Search for the cell housing the specified text and yield its [x, y] center coordinate. 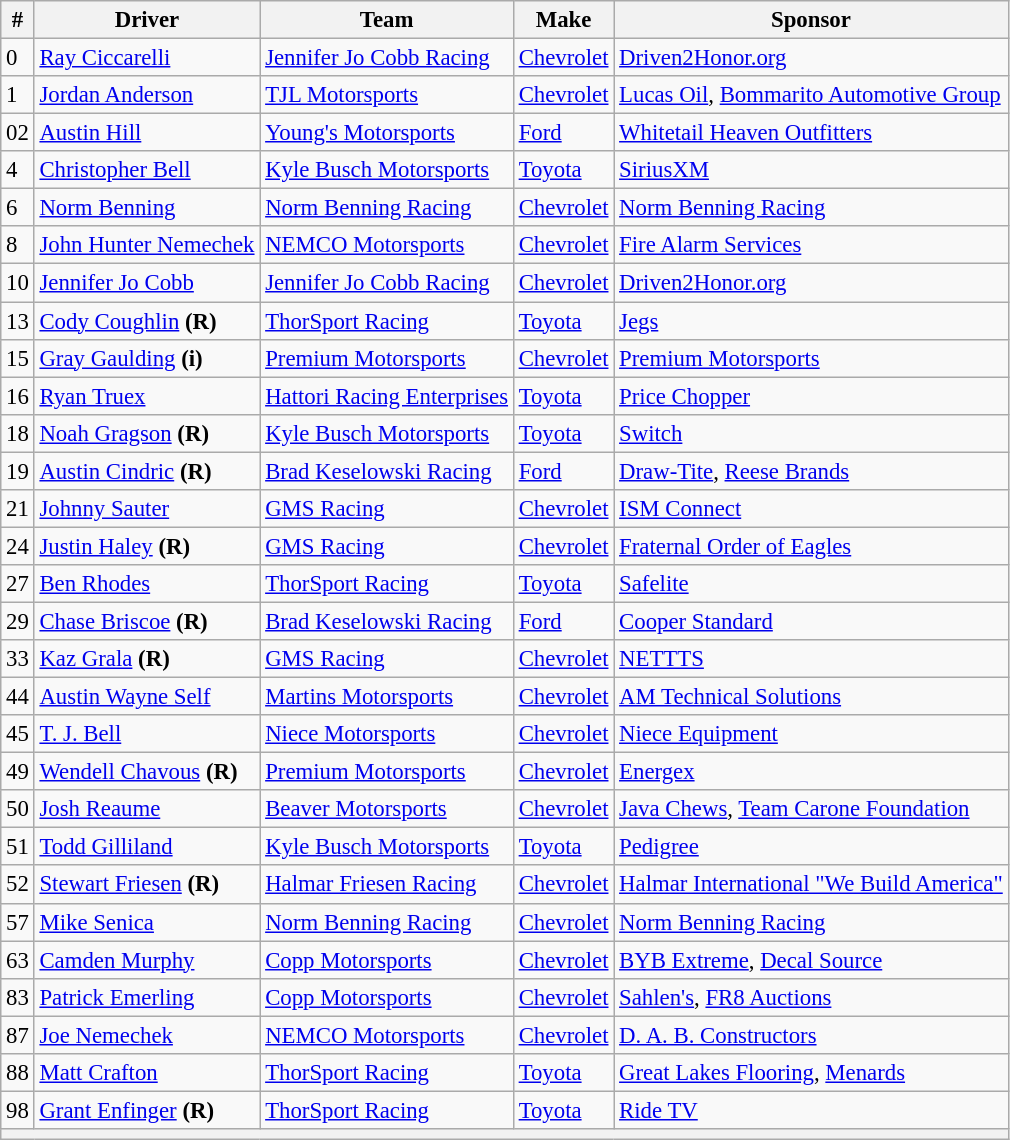
Sponsor [811, 20]
44 [18, 697]
Gray Gaulding (i) [147, 358]
Jennifer Jo Cobb [147, 283]
49 [18, 772]
Sahlen's, FR8 Auctions [811, 997]
Switch [811, 433]
Ben Rhodes [147, 584]
63 [18, 960]
10 [18, 283]
51 [18, 847]
Fraternal Order of Eagles [811, 546]
13 [18, 321]
Joe Nemechek [147, 1035]
Niece Motorsports [387, 734]
Todd Gilliland [147, 847]
Driver [147, 20]
Christopher Bell [147, 170]
Ride TV [811, 1110]
Noah Gragson (R) [147, 433]
Matt Crafton [147, 1073]
02 [18, 133]
8 [18, 245]
Jordan Anderson [147, 95]
Josh Reaume [147, 809]
4 [18, 170]
Beaver Motorsports [387, 809]
16 [18, 396]
Grant Enfinger (R) [147, 1110]
Make [563, 20]
ISM Connect [811, 509]
Justin Haley (R) [147, 546]
Team [387, 20]
87 [18, 1035]
27 [18, 584]
83 [18, 997]
52 [18, 885]
BYB Extreme, Decal Source [811, 960]
Mike Senica [147, 922]
Ray Ciccarelli [147, 58]
AM Technical Solutions [811, 697]
Young's Motorsports [387, 133]
Whitetail Heaven Outfitters [811, 133]
29 [18, 621]
SiriusXM [811, 170]
Pedigree [811, 847]
45 [18, 734]
33 [18, 659]
Draw-Tite, Reese Brands [811, 471]
Lucas Oil, Bommarito Automotive Group [811, 95]
Cody Coughlin (R) [147, 321]
21 [18, 509]
Price Chopper [811, 396]
Austin Wayne Self [147, 697]
6 [18, 208]
Martins Motorsports [387, 697]
Johnny Sauter [147, 509]
15 [18, 358]
24 [18, 546]
88 [18, 1073]
T. J. Bell [147, 734]
D. A. B. Constructors [811, 1035]
NETTTS [811, 659]
Niece Equipment [811, 734]
Hattori Racing Enterprises [387, 396]
Halmar International "We Build America" [811, 885]
57 [18, 922]
Austin Cindric (R) [147, 471]
TJL Motorsports [387, 95]
1 [18, 95]
Norm Benning [147, 208]
Energex [811, 772]
Wendell Chavous (R) [147, 772]
Halmar Friesen Racing [387, 885]
Patrick Emerling [147, 997]
John Hunter Nemechek [147, 245]
Camden Murphy [147, 960]
Jegs [811, 321]
Kaz Grala (R) [147, 659]
19 [18, 471]
Great Lakes Flooring, Menards [811, 1073]
18 [18, 433]
0 [18, 58]
Ryan Truex [147, 396]
Cooper Standard [811, 621]
Java Chews, Team Carone Foundation [811, 809]
Fire Alarm Services [811, 245]
Safelite [811, 584]
98 [18, 1110]
50 [18, 809]
# [18, 20]
Chase Briscoe (R) [147, 621]
Stewart Friesen (R) [147, 885]
Austin Hill [147, 133]
